Pinpoint the cell where the given text exists, returning its (x, y) midpoint coordinate. 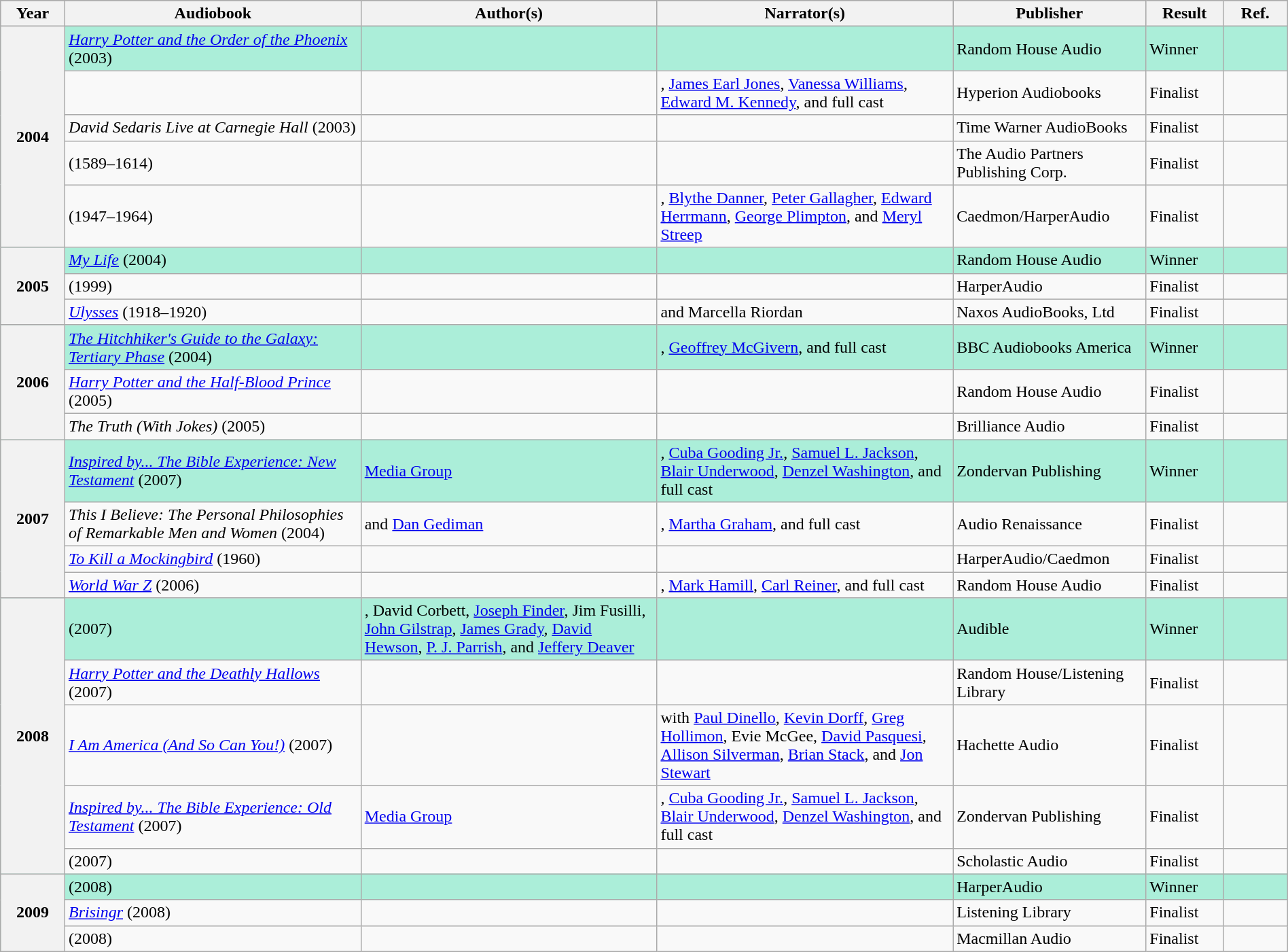
2005 (33, 286)
Year (33, 14)
Inspired by... The Bible Experience: Old Testament (2007) (213, 817)
Listening Library (1050, 913)
Scholastic Audio (1050, 861)
To Kill a Mockingbird (1960) (213, 559)
and Dan Gediman (509, 525)
The Truth (With Jokes) (2005) (213, 426)
(1999) (213, 286)
Audiobook (213, 14)
(1947–1964) (213, 216)
, Mark Hamill, Carl Reiner, and full cast (805, 585)
Harry Potter and the Deathly Hallows (2007) (213, 682)
This I Believe: The Personal Philosophies of Remarkable Men and Women (2004) (213, 525)
Random House/Listening Library (1050, 682)
, James Earl Jones, Vanessa Williams, Edward M. Kennedy, and full cast (805, 92)
Narrator(s) (805, 14)
Audio Renaissance (1050, 525)
Hachette Audio (1050, 745)
2009 (33, 913)
World War Z (2006) (213, 585)
Result (1185, 14)
I Am America (And So Can You!) (2007) (213, 745)
Author(s) (509, 14)
2007 (33, 518)
(1589–1614) (213, 163)
2006 (33, 382)
, Martha Graham, and full cast (805, 525)
Ulysses (1918–1920) (213, 312)
Ref. (1255, 14)
Harry Potter and the Order of the Phoenix (2003) (213, 49)
The Hitchhiker's Guide to the Galaxy: Tertiary Phase (2004) (213, 347)
Harry Potter and the Half-Blood Prince (2005) (213, 391)
, David Corbett, Joseph Finder, Jim Fusilli, John Gilstrap, James Grady, David Hewson, P. J. Parrish, and Jeffery Deaver (509, 629)
, Geoffrey McGivern, and full cast (805, 347)
My Life (2004) (213, 260)
and Marcella Riordan (805, 312)
, Blythe Danner, Peter Gallagher, Edward Herrmann, George Plimpton, and Meryl Streep (805, 216)
Brisingr (2008) (213, 913)
Publisher (1050, 14)
Time Warner AudioBooks (1050, 128)
HarperAudio/Caedmon (1050, 559)
BBC Audiobooks America (1050, 347)
Macmillan Audio (1050, 938)
Naxos AudioBooks, Ltd (1050, 312)
Brilliance Audio (1050, 426)
The Audio Partners Publishing Corp. (1050, 163)
Inspired by... The Bible Experience: New Testament (2007) (213, 470)
2004 (33, 137)
Audible (1050, 629)
with Paul Dinello, Kevin Dorff, Greg Hollimon, Evie McGee, David Pasquesi, Allison Silverman, Brian Stack, and Jon Stewart (805, 745)
Hyperion Audiobooks (1050, 92)
2008 (33, 736)
Caedmon/HarperAudio (1050, 216)
David Sedaris Live at Carnegie Hall (2003) (213, 128)
